Output the [x, y] coordinate of the center of the cell containing the given text.  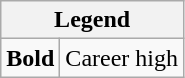
Legend [92, 20]
Career high [122, 58]
Bold [30, 58]
